Return the [x, y] coordinate for the center point of the cell that contains the specified text.  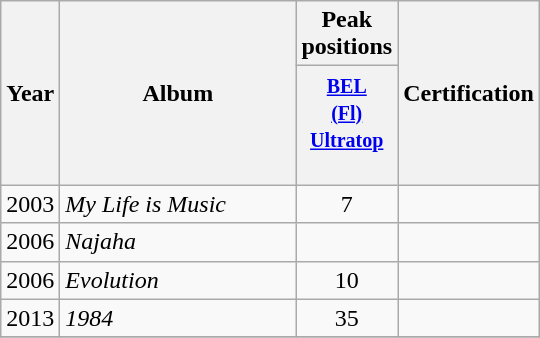
Album [178, 93]
Peak positions [347, 34]
Evolution [178, 280]
Najaha [178, 242]
35 [347, 318]
7 [347, 204]
2003 [30, 204]
Certification [469, 93]
1984 [178, 318]
10 [347, 280]
2013 [30, 318]
BEL(Fl)Ultratop [347, 126]
My Life is Music [178, 204]
Year [30, 93]
